Extract the (x, y) coordinate from the center of the cell holding the provided text.  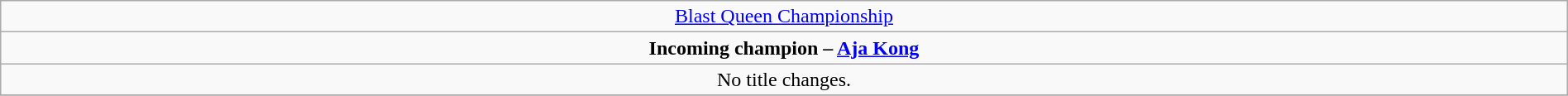
Incoming champion – Aja Kong (784, 48)
No title changes. (784, 79)
Blast Queen Championship (784, 17)
